Determine the [X, Y] coordinate at the center of the cell enclosing the given text.  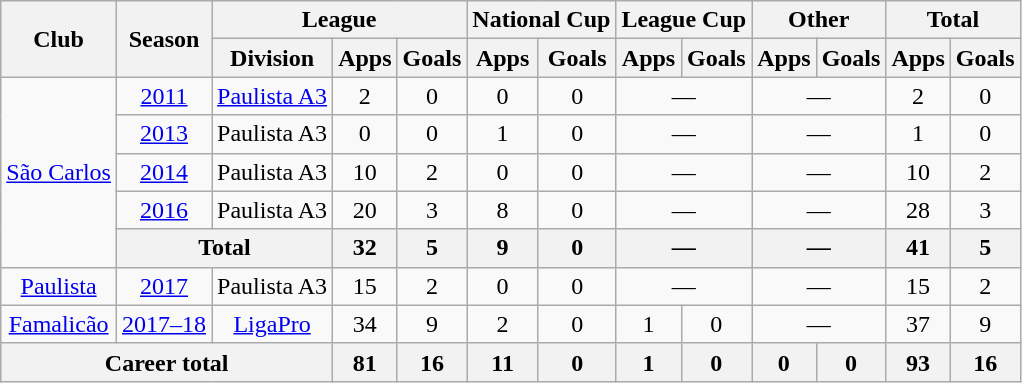
São Carlos [59, 172]
41 [918, 248]
32 [365, 248]
Club [59, 39]
League [340, 20]
National Cup [542, 20]
Career total [167, 362]
2016 [164, 210]
8 [503, 210]
Division [272, 58]
93 [918, 362]
2017 [164, 286]
Other [819, 20]
81 [365, 362]
2013 [164, 134]
28 [918, 210]
Famalicão [59, 324]
11 [503, 362]
34 [365, 324]
2014 [164, 172]
37 [918, 324]
2017–18 [164, 324]
League Cup [684, 20]
2011 [164, 96]
Paulista [59, 286]
LigaPro [272, 324]
20 [365, 210]
Season [164, 39]
